Return the [x, y] coordinate for the center point of the cell that contains the specified text.  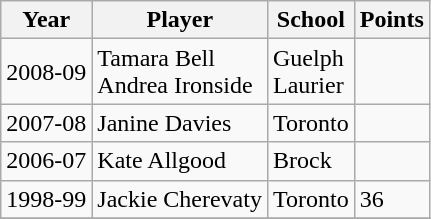
Jackie Cherevaty [180, 199]
2008-09 [46, 72]
2007-08 [46, 123]
School [310, 20]
36 [392, 199]
Points [392, 20]
Player [180, 20]
Tamara BellAndrea Ironside [180, 72]
2006-07 [46, 161]
Brock [310, 161]
1998-99 [46, 199]
Janine Davies [180, 123]
Kate Allgood [180, 161]
GuelphLaurier [310, 72]
Year [46, 20]
